Search for the cell housing the specified text and yield its [X, Y] center coordinate. 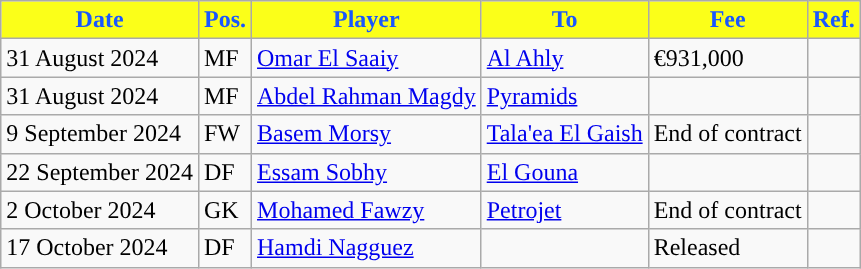
Pos. [224, 20]
Ref. [834, 20]
Tala'ea El Gaish [564, 134]
Pyramids [564, 96]
El Gouna [564, 172]
Omar El Saaiy [367, 58]
Released [728, 248]
GK [224, 210]
2 October 2024 [100, 210]
Mohamed Fawzy [367, 210]
FW [224, 134]
Petrojet [564, 210]
Hamdi Nagguez [367, 248]
Basem Morsy [367, 134]
22 September 2024 [100, 172]
Date [100, 20]
To [564, 20]
17 October 2024 [100, 248]
Al Ahly [564, 58]
9 September 2024 [100, 134]
Fee [728, 20]
€931,000 [728, 58]
Player [367, 20]
Abdel Rahman Magdy [367, 96]
Essam Sobhy [367, 172]
